From the cell containing the given text, extract its center point as [X, Y] coordinate. 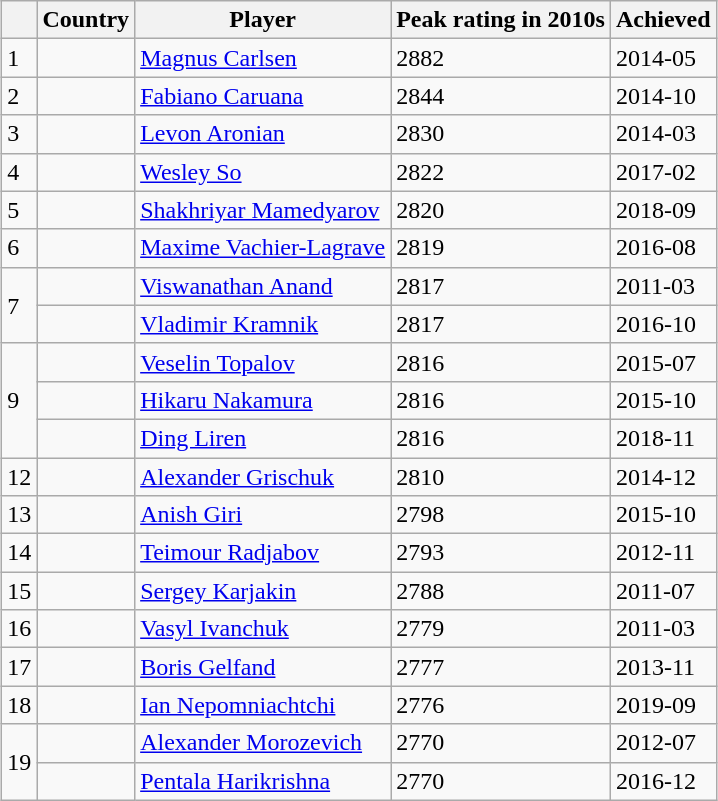
2014-12 [663, 477]
2882 [501, 58]
Anish Giri [263, 515]
2015-07 [663, 362]
2819 [501, 248]
Alexander Morozevich [263, 743]
Country [86, 20]
1 [20, 58]
2793 [501, 553]
Levon Aronian [263, 134]
2014-03 [663, 134]
2777 [501, 667]
Viswanathan Anand [263, 286]
Vasyl Ivanchuk [263, 629]
Alexander Grischuk [263, 477]
Ian Nepomniachtchi [263, 705]
2019-09 [663, 705]
2014-10 [663, 96]
Peak rating in 2010s [501, 20]
2013-11 [663, 667]
2017-02 [663, 172]
Sergey Karjakin [263, 591]
2018-09 [663, 210]
7 [20, 305]
Boris Gelfand [263, 667]
Pentala Harikrishna [263, 781]
4 [20, 172]
Maxime Vachier-Lagrave [263, 248]
Magnus Carlsen [263, 58]
2788 [501, 591]
2012-11 [663, 553]
Vladimir Kramnik [263, 324]
19 [20, 762]
Shakhriyar Mamedyarov [263, 210]
Achieved [663, 20]
2016-08 [663, 248]
Ding Liren [263, 438]
15 [20, 591]
Player [263, 20]
2820 [501, 210]
3 [20, 134]
18 [20, 705]
2822 [501, 172]
2776 [501, 705]
9 [20, 400]
Fabiano Caruana [263, 96]
2779 [501, 629]
5 [20, 210]
2018-11 [663, 438]
Veselin Topalov [263, 362]
Wesley So [263, 172]
2012-07 [663, 743]
2810 [501, 477]
2014-05 [663, 58]
13 [20, 515]
2798 [501, 515]
2016-10 [663, 324]
16 [20, 629]
Hikaru Nakamura [263, 400]
2011-07 [663, 591]
2830 [501, 134]
Teimour Radjabov [263, 553]
14 [20, 553]
6 [20, 248]
2 [20, 96]
17 [20, 667]
2844 [501, 96]
12 [20, 477]
2016-12 [663, 781]
